Output the (X, Y) coordinate of the center of the cell containing the given text.  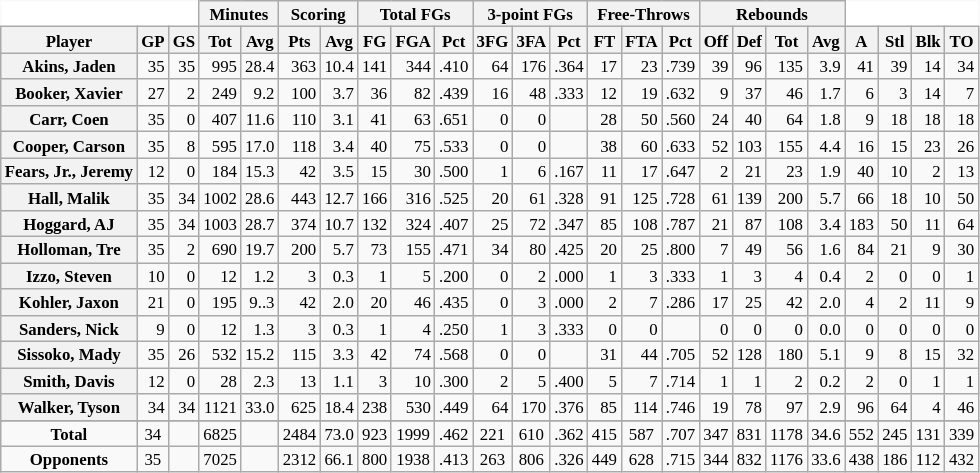
80 (531, 250)
28.6 (260, 197)
Opponents (69, 459)
324 (413, 224)
60 (642, 145)
Total FGs (416, 14)
.407 (454, 224)
.707 (681, 433)
A (862, 40)
0.0 (826, 328)
44 (642, 355)
FGA (413, 40)
.410 (454, 66)
TO (962, 40)
11.6 (260, 119)
.715 (681, 459)
Total (69, 433)
1.8 (826, 119)
.462 (454, 433)
806 (531, 459)
141 (374, 66)
84 (862, 250)
363 (300, 66)
.286 (681, 302)
.362 (569, 433)
10.4 (339, 66)
.347 (569, 224)
1178 (786, 433)
995 (220, 66)
Cooper, Carson (69, 145)
339 (962, 433)
Hoggard, AJ (69, 224)
78 (750, 407)
.449 (454, 407)
12.7 (339, 197)
923 (374, 433)
.632 (681, 93)
15.2 (260, 355)
87 (750, 224)
.425 (569, 250)
33.6 (826, 459)
1.1 (339, 381)
.714 (681, 381)
.400 (569, 381)
9.2 (260, 93)
49 (750, 250)
2312 (300, 459)
91 (604, 197)
3FG (492, 40)
245 (894, 433)
Player (69, 40)
186 (894, 459)
Pts (300, 40)
132 (374, 224)
110 (300, 119)
19.7 (260, 250)
316 (413, 197)
17.0 (260, 145)
587 (642, 433)
38 (604, 145)
5.1 (826, 355)
1121 (220, 407)
1.9 (826, 171)
18.4 (339, 407)
.800 (681, 250)
831 (750, 433)
Blk (928, 40)
238 (374, 407)
135 (786, 66)
183 (862, 224)
Off (716, 40)
1.7 (826, 93)
.500 (454, 171)
.739 (681, 66)
176 (531, 66)
66 (862, 197)
131 (928, 433)
347 (716, 433)
1.2 (260, 276)
GP (153, 40)
103 (750, 145)
3FA (531, 40)
195 (220, 302)
3-point FGs (530, 14)
.525 (454, 197)
Stl (894, 40)
Fears, Jr., Jeremy (69, 171)
.300 (454, 381)
0.4 (826, 276)
1003 (220, 224)
449 (604, 459)
34.6 (826, 433)
.568 (454, 355)
1938 (413, 459)
.651 (454, 119)
800 (374, 459)
.167 (569, 171)
.439 (454, 93)
97 (786, 407)
0.2 (826, 381)
.728 (681, 197)
63 (413, 119)
.560 (681, 119)
610 (531, 433)
530 (413, 407)
GS (184, 40)
36 (374, 93)
2.9 (826, 407)
Walker, Tyson (69, 407)
1999 (413, 433)
1.3 (260, 328)
1.6 (826, 250)
10.7 (339, 224)
415 (604, 433)
.705 (681, 355)
2484 (300, 433)
37 (750, 93)
.326 (569, 459)
Booker, Xavier (69, 93)
82 (413, 93)
73 (374, 250)
432 (962, 459)
628 (642, 459)
170 (531, 407)
.647 (681, 171)
3.9 (826, 66)
.533 (454, 145)
595 (220, 145)
.413 (454, 459)
Sissoko, Mady (69, 355)
2.3 (260, 381)
3.5 (339, 171)
Carr, Coen (69, 119)
.435 (454, 302)
552 (862, 433)
112 (928, 459)
3.1 (339, 119)
690 (220, 250)
7025 (220, 459)
75 (413, 145)
263 (492, 459)
56 (786, 250)
72 (531, 224)
15.3 (260, 171)
FG (374, 40)
832 (750, 459)
532 (220, 355)
3.3 (339, 355)
Akins, Jaden (69, 66)
114 (642, 407)
.376 (569, 407)
48 (531, 93)
374 (300, 224)
Izzo, Steven (69, 276)
.633 (681, 145)
438 (862, 459)
184 (220, 171)
9..3 (260, 302)
6825 (220, 433)
66.1 (339, 459)
Free-Throws (644, 14)
Def (750, 40)
100 (300, 93)
.787 (681, 224)
.200 (454, 276)
1176 (786, 459)
Minutes (238, 14)
221 (492, 433)
4.4 (826, 145)
625 (300, 407)
125 (642, 197)
1002 (220, 197)
139 (750, 197)
Kohler, Jaxon (69, 302)
.364 (569, 66)
32 (962, 355)
FT (604, 40)
Scoring (318, 14)
FTA (642, 40)
33.0 (260, 407)
.250 (454, 328)
166 (374, 197)
Smith, Davis (69, 381)
.471 (454, 250)
.746 (681, 407)
Holloman, Tre (69, 250)
74 (413, 355)
Hall, Malik (69, 197)
249 (220, 93)
3.7 (339, 93)
27 (153, 93)
118 (300, 145)
73.0 (339, 433)
28.4 (260, 66)
24 (716, 119)
Rebounds (772, 14)
.328 (569, 197)
407 (220, 119)
115 (300, 355)
Sanders, Nick (69, 328)
180 (786, 355)
31 (604, 355)
28.7 (260, 224)
443 (300, 197)
128 (750, 355)
